Output the [x, y] coordinate of the center of the cell containing the given text.  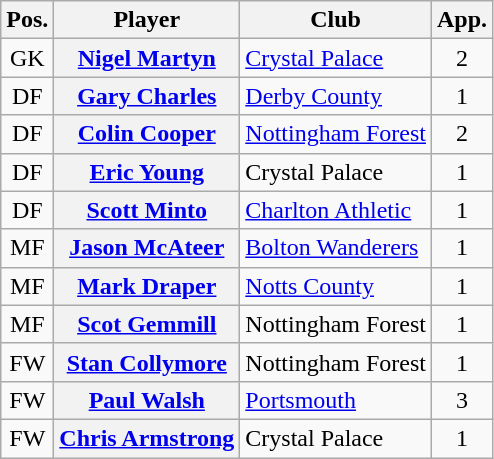
Pos. [28, 20]
Gary Charles [147, 96]
GK [28, 58]
Mark Draper [147, 286]
Stan Collymore [147, 362]
Chris Armstrong [147, 438]
Nigel Martyn [147, 58]
3 [462, 400]
Paul Walsh [147, 400]
Club [336, 20]
Eric Young [147, 172]
Scott Minto [147, 210]
Derby County [336, 96]
Scot Gemmill [147, 324]
Charlton Athletic [336, 210]
Portsmouth [336, 400]
App. [462, 20]
Player [147, 20]
Bolton Wanderers [336, 248]
Jason McAteer [147, 248]
Colin Cooper [147, 134]
Notts County [336, 286]
